Identify which cell holds the provided text, then report its (x, y) central coordinate. 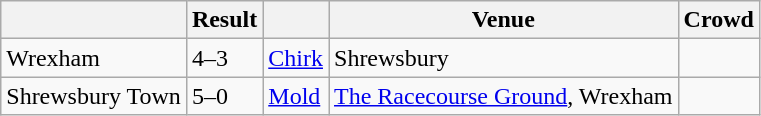
Shrewsbury (503, 58)
Crowd (718, 20)
The Racecourse Ground, Wrexham (503, 96)
Shrewsbury Town (94, 96)
5–0 (224, 96)
Wrexham (94, 58)
4–3 (224, 58)
Result (224, 20)
Chirk (296, 58)
Mold (296, 96)
Venue (503, 20)
